Identify which cell holds the provided text, then report its (x, y) central coordinate. 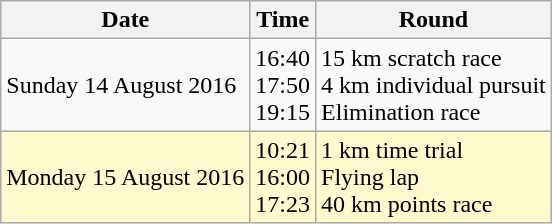
16:4017:5019:15 (283, 85)
15 km scratch race4 km individual pursuitElimination race (434, 85)
Sunday 14 August 2016 (126, 85)
10:2116:0017:23 (283, 177)
Time (283, 20)
Monday 15 August 2016 (126, 177)
Date (126, 20)
Round (434, 20)
1 km time trialFlying lap40 km points race (434, 177)
